Find where the given text appears and provide that cell's center as [X, Y] coordinate. 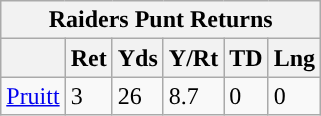
26 [138, 96]
TD [246, 58]
Pruitt [33, 96]
3 [88, 96]
Yds [138, 58]
Lng [294, 58]
Ret [88, 58]
8.7 [193, 96]
Raiders Punt Returns [161, 20]
Y/Rt [193, 58]
